Capture the cell that displays the provided text and extract its (x, y) central coordinate. 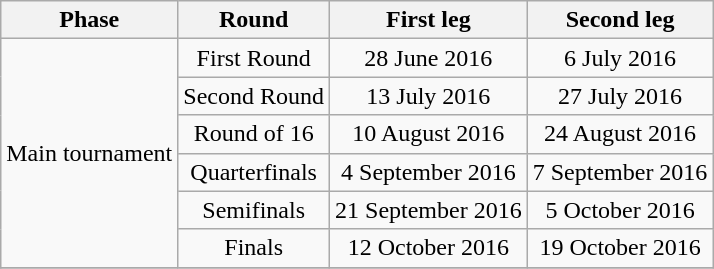
5 October 2016 (620, 210)
13 July 2016 (429, 96)
27 July 2016 (620, 96)
Second leg (620, 20)
Phase (90, 20)
Finals (254, 248)
28 June 2016 (429, 58)
10 August 2016 (429, 134)
Round (254, 20)
4 September 2016 (429, 172)
Second Round (254, 96)
First Round (254, 58)
7 September 2016 (620, 172)
19 October 2016 (620, 248)
24 August 2016 (620, 134)
Round of 16 (254, 134)
First leg (429, 20)
Main tournament (90, 153)
21 September 2016 (429, 210)
Semifinals (254, 210)
Quarterfinals (254, 172)
12 October 2016 (429, 248)
6 July 2016 (620, 58)
